Determine the [x, y] coordinate at the center of the cell enclosing the given text.  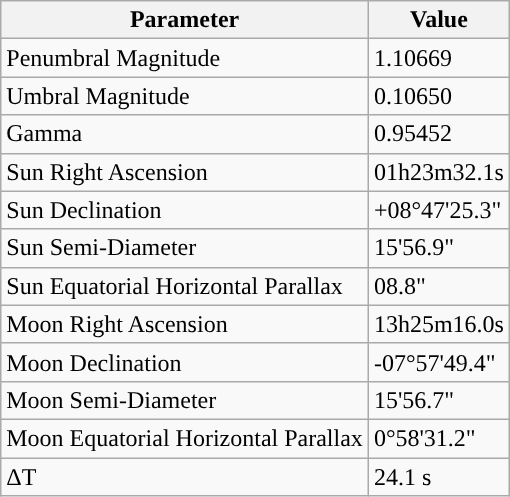
0°58'31.2" [438, 438]
Gamma [185, 134]
-07°57'49.4" [438, 362]
+08°47'25.3" [438, 210]
24.1 s [438, 477]
Moon Right Ascension [185, 324]
Moon Equatorial Horizontal Parallax [185, 438]
Sun Semi-Diameter [185, 248]
08.8" [438, 286]
Sun Equatorial Horizontal Parallax [185, 286]
Umbral Magnitude [185, 96]
0.10650 [438, 96]
Value [438, 20]
01h23m32.1s [438, 172]
Sun Right Ascension [185, 172]
Parameter [185, 20]
15'56.9" [438, 248]
ΔT [185, 477]
15'56.7" [438, 400]
Moon Declination [185, 362]
Penumbral Magnitude [185, 58]
Sun Declination [185, 210]
1.10669 [438, 58]
13h25m16.0s [438, 324]
Moon Semi-Diameter [185, 400]
0.95452 [438, 134]
